Return the [X, Y] coordinate for the center point of the cell that contains the specified text.  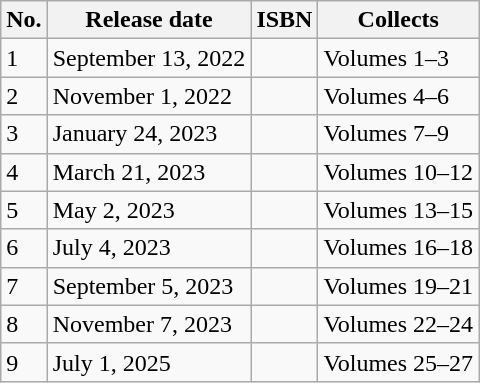
Release date [149, 20]
ISBN [284, 20]
March 21, 2023 [149, 172]
Volumes 10–12 [398, 172]
September 13, 2022 [149, 58]
7 [24, 286]
Volumes 4–6 [398, 96]
3 [24, 134]
Volumes 13–15 [398, 210]
November 7, 2023 [149, 324]
No. [24, 20]
9 [24, 362]
September 5, 2023 [149, 286]
2 [24, 96]
July 4, 2023 [149, 248]
May 2, 2023 [149, 210]
July 1, 2025 [149, 362]
8 [24, 324]
Volumes 22–24 [398, 324]
5 [24, 210]
January 24, 2023 [149, 134]
Volumes 16–18 [398, 248]
Collects [398, 20]
Volumes 25–27 [398, 362]
Volumes 7–9 [398, 134]
Volumes 19–21 [398, 286]
1 [24, 58]
6 [24, 248]
4 [24, 172]
November 1, 2022 [149, 96]
Volumes 1–3 [398, 58]
